Return the (x, y) coordinate for the center point of the cell that contains the specified text.  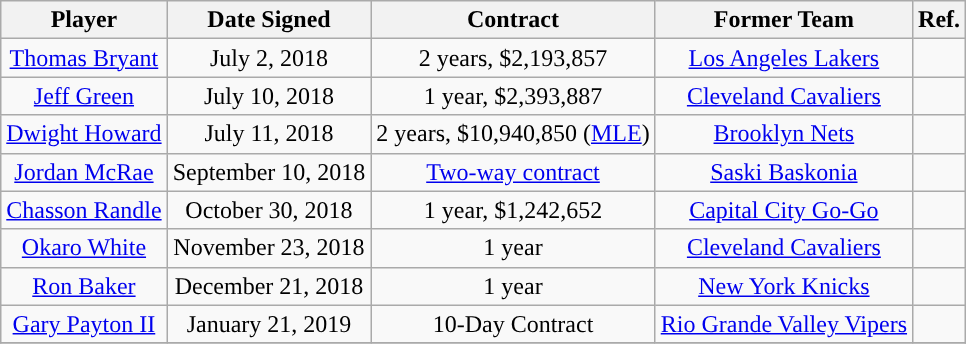
Jordan McRae (84, 172)
Two-way contract (513, 172)
1 year, $2,393,887 (513, 96)
2 years, $2,193,857 (513, 58)
Brooklyn Nets (784, 134)
Dwight Howard (84, 134)
Date Signed (269, 20)
July 11, 2018 (269, 134)
Contract (513, 20)
1 year, $1,242,652 (513, 210)
October 30, 2018 (269, 210)
Saski Baskonia (784, 172)
Former Team (784, 20)
Gary Payton II (84, 324)
Player (84, 20)
July 10, 2018 (269, 96)
2 years, $10,940,850 (MLE) (513, 134)
Chasson Randle (84, 210)
Ref. (940, 20)
Thomas Bryant (84, 58)
New York Knicks (784, 286)
Okaro White (84, 248)
Ron Baker (84, 286)
Capital City Go-Go (784, 210)
November 23, 2018 (269, 248)
July 2, 2018 (269, 58)
Rio Grande Valley Vipers (784, 324)
September 10, 2018 (269, 172)
December 21, 2018 (269, 286)
10-Day Contract (513, 324)
January 21, 2019 (269, 324)
Los Angeles Lakers (784, 58)
Jeff Green (84, 96)
